Determine the [X, Y] coordinate at the center of the cell enclosing the given text.  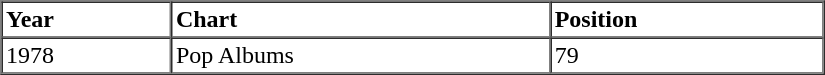
79 [686, 56]
Position [686, 20]
Chart [360, 20]
Pop Albums [360, 56]
Year [87, 20]
1978 [87, 56]
